Pinpoint the cell where the given text exists, returning its (X, Y) midpoint coordinate. 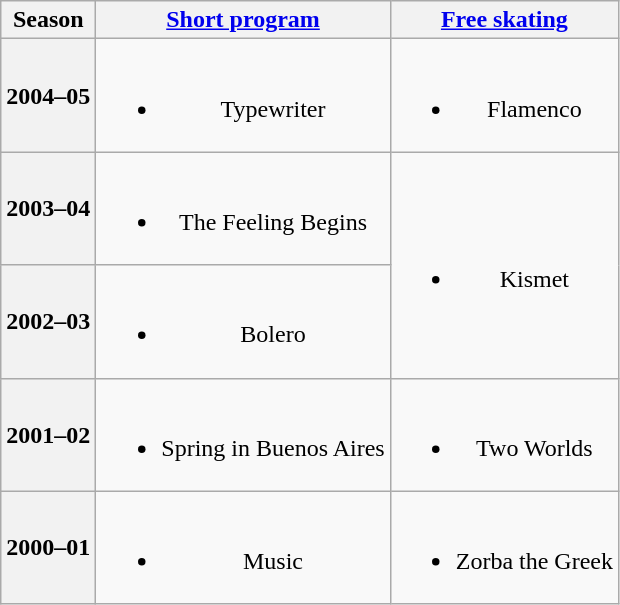
2000–01 (48, 548)
2003–04 (48, 208)
Two Worlds (504, 434)
Bolero (243, 322)
Kismet (504, 265)
Short program (243, 20)
Typewriter (243, 96)
Free skating (504, 20)
Spring in Buenos Aires (243, 434)
The Feeling Begins (243, 208)
Music (243, 548)
2001–02 (48, 434)
Zorba the Greek (504, 548)
Season (48, 20)
2004–05 (48, 96)
2002–03 (48, 322)
Flamenco (504, 96)
